Pinpoint the cell where the given text exists, returning its [X, Y] midpoint coordinate. 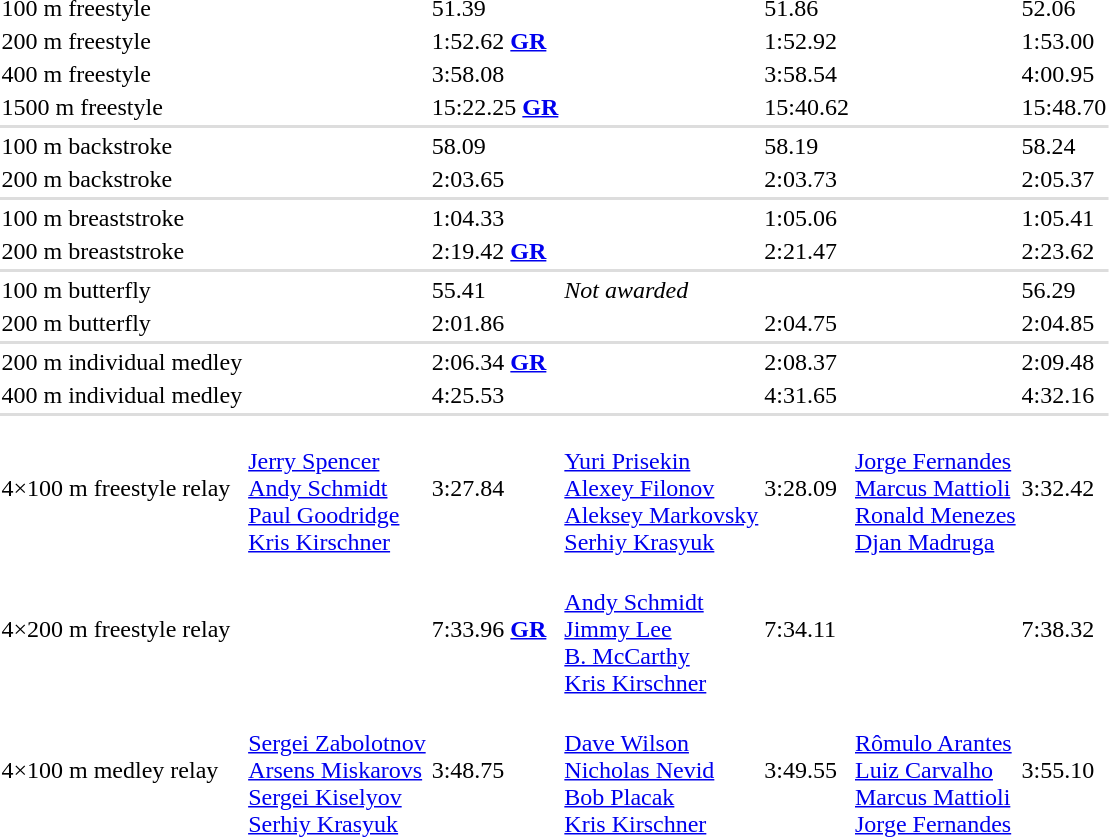
Yuri PrisekinAlexey FilonovAleksey MarkovskySerhiy Krasyuk [662, 488]
2:03.65 [495, 179]
1:05.06 [807, 218]
3:58.54 [807, 74]
15:40.62 [807, 107]
3:28.09 [807, 488]
Jerry SpencerAndy SchmidtPaul GoodridgeKris Kirschner [338, 488]
3:32.42 [1064, 488]
200 m butterfly [122, 323]
100 m butterfly [122, 290]
400 m freestyle [122, 74]
4:32.16 [1064, 395]
4×100 m freestyle relay [122, 488]
1500 m freestyle [122, 107]
58.24 [1064, 146]
2:03.73 [807, 179]
Not awarded [662, 290]
1:52.62 GR [495, 41]
3:58.08 [495, 74]
7:34.11 [807, 629]
4×200 m freestyle relay [122, 629]
2:08.37 [807, 362]
100 m breaststroke [122, 218]
7:33.96 GR [495, 629]
2:04.75 [807, 323]
3:27.84 [495, 488]
2:21.47 [807, 251]
400 m individual medley [122, 395]
200 m freestyle [122, 41]
1:52.92 [807, 41]
2:05.37 [1064, 179]
1:05.41 [1064, 218]
4:25.53 [495, 395]
2:01.86 [495, 323]
4:31.65 [807, 395]
200 m individual medley [122, 362]
Jorge FernandesMarcus MattioliRonald MenezesDjan Madruga [936, 488]
100 m backstroke [122, 146]
7:38.32 [1064, 629]
2:06.34 GR [495, 362]
15:48.70 [1064, 107]
200 m breaststroke [122, 251]
Andy SchmidtJimmy LeeB. McCarthyKris Kirschner [662, 629]
15:22.25 GR [495, 107]
200 m backstroke [122, 179]
4:00.95 [1064, 74]
2:23.62 [1064, 251]
2:04.85 [1064, 323]
2:09.48 [1064, 362]
2:19.42 GR [495, 251]
58.19 [807, 146]
55.41 [495, 290]
1:53.00 [1064, 41]
56.29 [1064, 290]
1:04.33 [495, 218]
58.09 [495, 146]
